Provide the (x, y) coordinate of the cell's center where the given text is located.  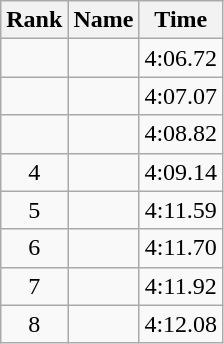
4:11.70 (181, 248)
8 (34, 324)
Rank (34, 20)
4:09.14 (181, 172)
Name (104, 20)
4:11.59 (181, 210)
7 (34, 286)
6 (34, 248)
5 (34, 210)
4 (34, 172)
4:06.72 (181, 58)
4:12.08 (181, 324)
4:08.82 (181, 134)
Time (181, 20)
4:11.92 (181, 286)
4:07.07 (181, 96)
